Extract the [X, Y] coordinate from the center of the cell holding the provided text.  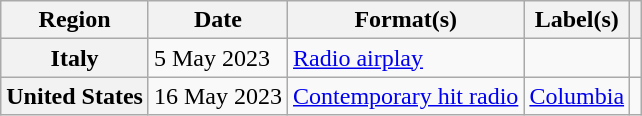
16 May 2023 [218, 96]
Columbia [577, 96]
Date [218, 20]
Contemporary hit radio [406, 96]
Italy [75, 58]
United States [75, 96]
5 May 2023 [218, 58]
Format(s) [406, 20]
Label(s) [577, 20]
Radio airplay [406, 58]
Region [75, 20]
